Identify which cell holds the provided text, then report its [X, Y] central coordinate. 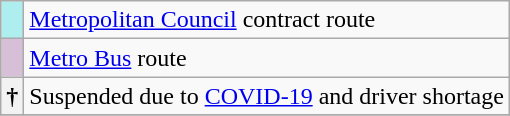
Metro Bus route [267, 58]
Suspended due to COVID-19 and driver shortage [267, 96]
Metropolitan Council contract route [267, 20]
† [12, 96]
